Find where the given text appears and provide that cell's center as (x, y) coordinate. 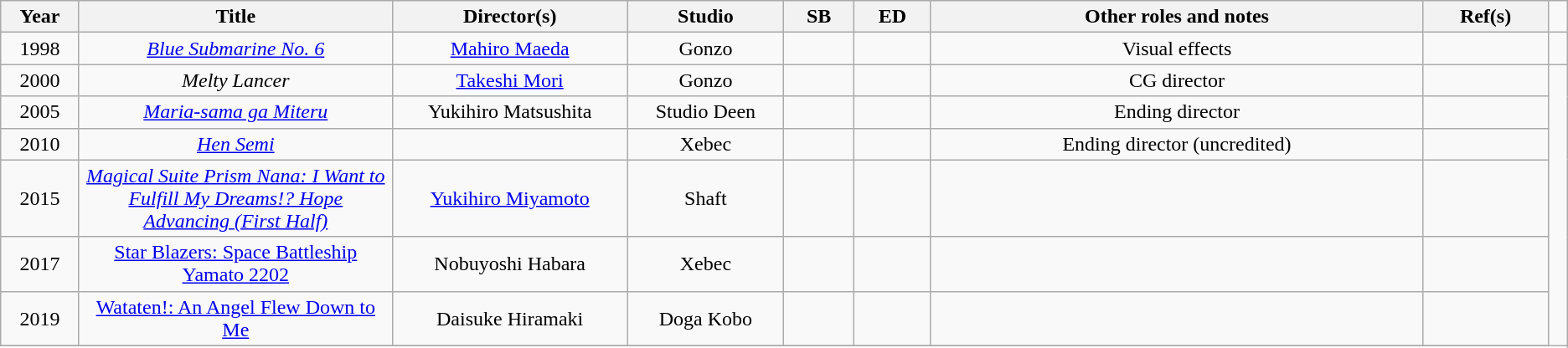
ED (892, 17)
Visual effects (1177, 49)
Yukihiro Matsushita (509, 112)
Maria-sama ga Miteru (235, 112)
Ending director (1177, 112)
2000 (40, 80)
CG director (1177, 80)
Takeshi Mori (509, 80)
Mahiro Maeda (509, 49)
Yukihiro Miyamoto (509, 198)
2019 (40, 318)
Director(s) (509, 17)
Title (235, 17)
Hen Semi (235, 144)
Ending director (uncredited) (1177, 144)
2015 (40, 198)
Ref(s) (1486, 17)
Studio (705, 17)
Shaft (705, 198)
Other roles and notes (1177, 17)
Blue Submarine No. 6 (235, 49)
Melty Lancer (235, 80)
Studio Deen (705, 112)
Daisuke Hiramaki (509, 318)
2010 (40, 144)
Star Blazers: Space Battleship Yamato 2202 (235, 264)
1998 (40, 49)
SB (819, 17)
2005 (40, 112)
Magical Suite Prism Nana: I Want to Fulfill My Dreams!? Hope Advancing (First Half) (235, 198)
Wataten!: An Angel Flew Down to Me (235, 318)
Doga Kobo (705, 318)
Year (40, 17)
Nobuyoshi Habara (509, 264)
2017 (40, 264)
